From the cell containing the given text, extract its center point as (x, y) coordinate. 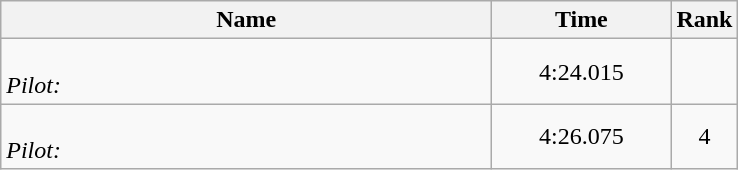
4:26.075 (582, 136)
Time (582, 20)
Rank (704, 20)
4:24.015 (582, 72)
4 (704, 136)
Name (246, 20)
